Scan for the cell matching the given text and deliver its [x, y] coordinate at center. 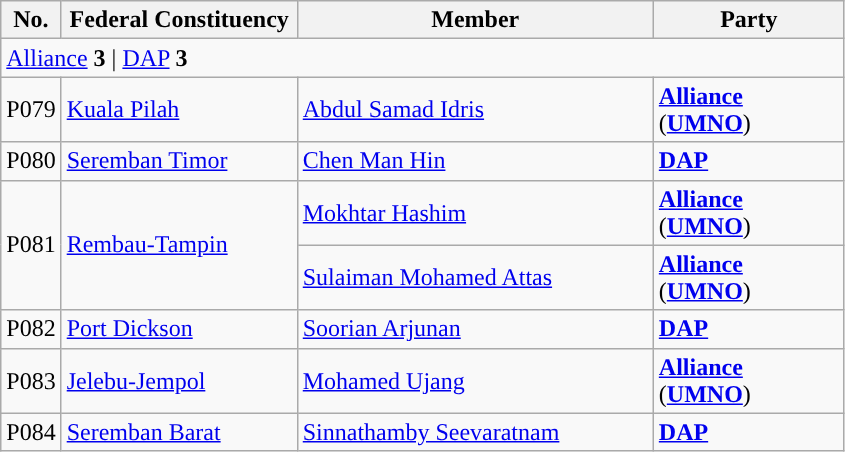
Sinnathamby Seevaratnam [475, 432]
Chen Man Hin [475, 161]
Abdul Samad Idris [475, 110]
Mokhtar Hashim [475, 212]
Soorian Arjunan [475, 329]
P083 [31, 380]
Kuala Pilah [179, 110]
Port Dickson [179, 329]
Member [475, 20]
Mohamed Ujang [475, 380]
Federal Constituency [179, 20]
P081 [31, 245]
No. [31, 20]
P084 [31, 432]
Jelebu-Jempol [179, 380]
P082 [31, 329]
Alliance 3 | DAP 3 [423, 58]
Rembau-Tampin [179, 245]
Party [748, 20]
Sulaiman Mohamed Attas [475, 278]
P080 [31, 161]
P079 [31, 110]
Seremban Barat [179, 432]
Seremban Timor [179, 161]
